From the cell containing the given text, extract its center point as (X, Y) coordinate. 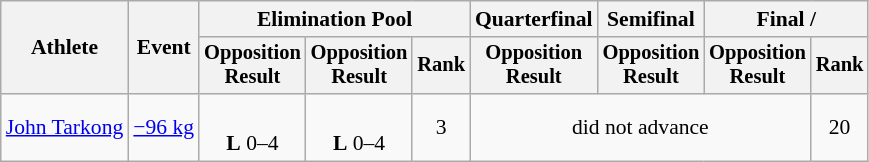
John Tarkong (65, 128)
20 (840, 128)
Final / (786, 19)
Event (164, 48)
Athlete (65, 48)
Quarterfinal (534, 19)
Semifinal (652, 19)
−96 kg (164, 128)
3 (441, 128)
Elimination Pool (334, 19)
did not advance (640, 128)
